For the text-containing cell, return its midpoint in [X, Y] coordinate format. 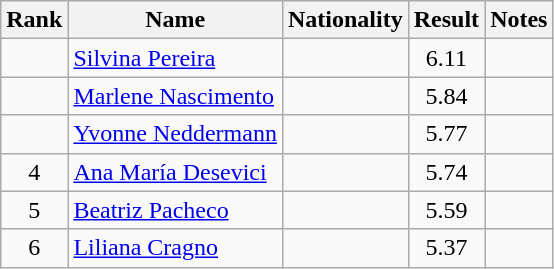
6.11 [446, 58]
4 [34, 172]
Name [176, 20]
Liliana Cragno [176, 248]
5.74 [446, 172]
Yvonne Neddermann [176, 134]
5.84 [446, 96]
5.37 [446, 248]
Notes [519, 20]
Nationality [345, 20]
Beatriz Pacheco [176, 210]
6 [34, 248]
Rank [34, 20]
Result [446, 20]
5 [34, 210]
5.59 [446, 210]
Marlene Nascimento [176, 96]
5.77 [446, 134]
Ana María Desevici [176, 172]
Silvina Pereira [176, 58]
